Find where the given text appears and provide that cell's center as (x, y) coordinate. 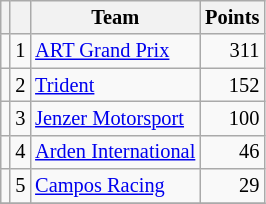
2 (20, 85)
Team (115, 17)
ART Grand Prix (115, 51)
46 (232, 152)
29 (232, 186)
1 (20, 51)
311 (232, 51)
100 (232, 118)
Arden International (115, 152)
Trident (115, 85)
4 (20, 152)
Points (232, 17)
3 (20, 118)
152 (232, 85)
Jenzer Motorsport (115, 118)
Campos Racing (115, 186)
5 (20, 186)
